From the cell containing the given text, extract its center point as (x, y) coordinate. 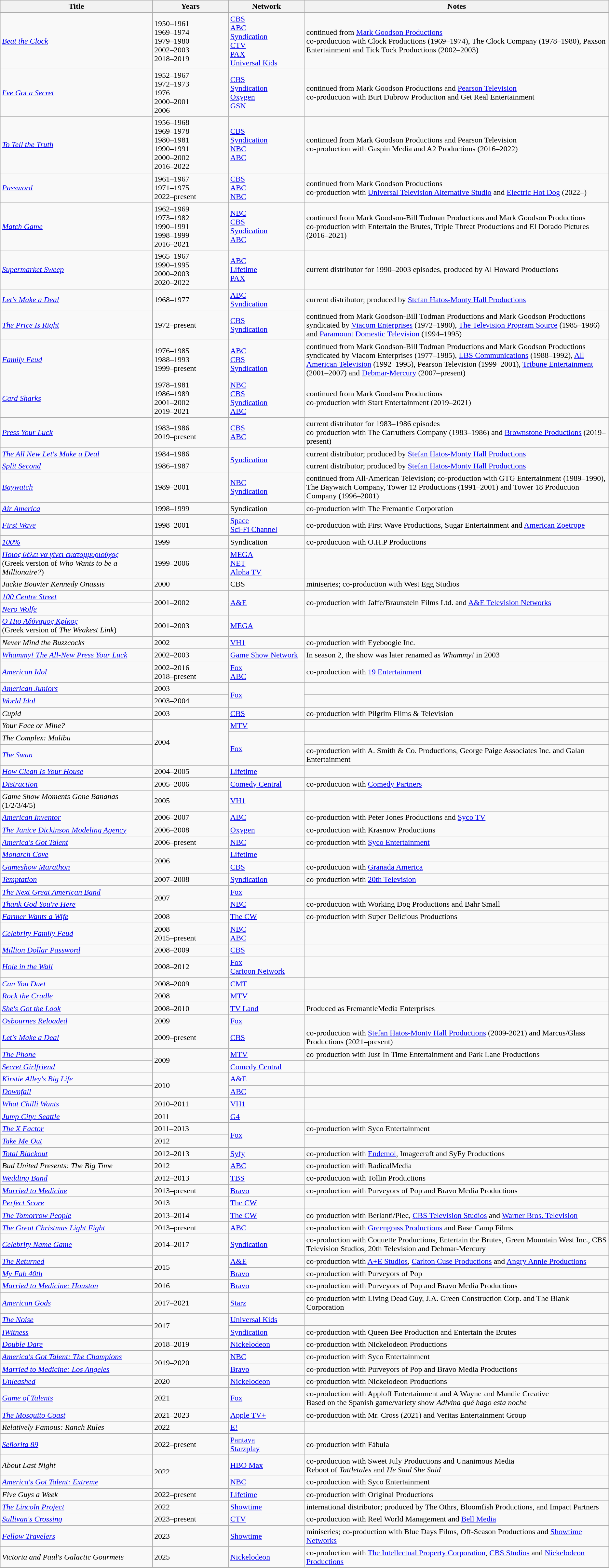
Married to Medicine: Houston (76, 1286)
FoxABC (266, 671)
PantayaStarzplay (266, 1444)
In season 2, the show was later renamed as Whammy! in 2003 (457, 655)
2001–2002 (190, 603)
America's Got Talent (76, 842)
FoxCartoon Network (266, 967)
American Inventor (76, 818)
America's Got Talent: Extreme (76, 1482)
2017–2021 (190, 1303)
2014–2017 (190, 1245)
co-production with Stefan Hatos-Monty Hall Productions (2009-2021) and Marcus/Glass Productions (2021–present) (457, 1038)
2003–2004 (190, 701)
Card Sharks (76, 398)
Split Second (76, 466)
Fellow Travelers (76, 1536)
The Tomorrow People (76, 1215)
co-production with A+E Studios, Carlton Cuse Productions and Angry Annie Productions (457, 1261)
Whammy! The All-New Press Your Luck (76, 655)
About Last Night (76, 1465)
The Janice Dickinson Modeling Agency (76, 830)
2006–2008 (190, 830)
co-production with Queen Bee Production and Entertain the Brutes (457, 1332)
Produced as FremantleMedia Enterprises (457, 1008)
Network (266, 7)
2006–2007 (190, 818)
Bud United Presents: The Big Time (76, 1166)
co-production with Pilgrim Films & Television (457, 713)
First Wave (76, 525)
2004–2005 (190, 772)
co-production with Greengrass Productions and Base Camp Films (457, 1228)
2005–2006 (190, 784)
Game Show Moments Gone Bananas (1/2/3/4/5) (76, 801)
co-production with Comedy Partners (457, 784)
1976–19851988–19931999–present (190, 359)
Victoria and Paul's Galactic Gourmets (76, 1557)
G4 (266, 1116)
Ποιος θέλει να γίνει εκατομμυριούχος (Greek version of Who Wants to be a Millionaire?) (76, 563)
1999–2006 (190, 563)
co-production with 20th Television (457, 879)
Farmer Wants a Wife (76, 916)
continued from Mark Goodson Productionsco-production with Start Entertainment (2019–2021) (457, 398)
E! (266, 1427)
IWitness (76, 1332)
miniseries; co-production with Blue Days Films, Off-Season Productions and Showtime Networks (457, 1536)
1989–2001 (190, 487)
Can You Duet (76, 984)
CTV (266, 1519)
Downfall (76, 1091)
2008–2012 (190, 967)
Press Your Luck (76, 432)
2013–2014 (190, 1215)
1968–1977 (190, 299)
SpaceSci-Fi Channel (266, 525)
2013 (190, 1203)
What Chilli Wants (76, 1104)
co-production with Tollin Productions (457, 1178)
2025 (190, 1557)
co-production with Mr. Cross (2021) and Veritas Entertainment Group (457, 1415)
2006–present (190, 842)
MEGA (266, 626)
Never Mind the Buzzcocks (76, 642)
Baywatch (76, 487)
Total Blackout (76, 1153)
2021 (190, 1398)
Ο Πιο Αδύναμος Κρίκος(Greek version of The Weakest Link) (76, 626)
1952–19671972–197319762000–20012006 (190, 93)
Cupid (76, 713)
Thank God You're Here (76, 904)
100 Centre Street (76, 597)
Kirstie Alley's Big Life (76, 1079)
continued from Mark Goodson Productions and Pearson Televisionco-production with Burt Dubrow Production and Get Real Entertainment (457, 93)
1962–19691973–19821990–19911998–19992016–2021 (190, 226)
2002–20162018–present (190, 671)
America's Got Talent: The Champions (76, 1357)
1950–19611969–19741979–19802002–20032018–2019 (190, 41)
Distraction (76, 784)
1986–1987 (190, 466)
2002 (190, 642)
co-production with Fábula (457, 1444)
My Fab 40th (76, 1274)
co-production with Berlanti/Plec, CBS Television Studios and Warner Bros. Television (457, 1215)
ABCSyndication (266, 299)
To Tell the Truth (76, 144)
American Juniors (76, 688)
1984–1986 (190, 454)
Rock the Cradle (76, 996)
CBSABCSyndicationCTVPAXUniversal Kids (266, 41)
Family Feud (76, 359)
co-production with Endemol, Imagecraft and SyFy Productions (457, 1153)
The Mosquito Coast (76, 1415)
current distributor for 1990–2003 episodes, produced by Al Howard Productions (457, 269)
2007 (190, 898)
co-production with 19 Entertainment (457, 671)
Air America (76, 508)
1972–present (190, 325)
2023 (190, 1536)
The Phone (76, 1054)
Syfy (266, 1153)
Perfect Score (76, 1203)
Osbournes Reloaded (76, 1021)
Relatively Famous: Ranch Rules (76, 1427)
The X Factor (76, 1129)
ABCLifetimePAX (266, 269)
2007–2008 (190, 879)
Game Show Network (266, 655)
20082015–present (190, 933)
co-production with A. Smith & Co. Productions, George Paige Associates Inc. and Galan Entertainment (457, 755)
co-production with O.H.P Productions (457, 542)
co-production with Apploff Entertainment and A Wayne and Mandie CreativeBased on the Spanish game/variety show Adivina qué hago esta noche (457, 1398)
Beat the Clock (76, 41)
The Lincoln Project (76, 1507)
co-production with Reel World Management and Bell Media (457, 1519)
2018–2019 (190, 1344)
She's Got the Look (76, 1008)
co-production with Just-In Time Entertainment and Park Lane Productions (457, 1054)
100% (76, 542)
The Noise (76, 1319)
Wedding Band (76, 1178)
co-production with Eyeboogie Inc. (457, 642)
co-production with The Fremantle Corporation (457, 508)
Password (76, 188)
The Next Great American Band (76, 892)
The Great Christmas Light Fight (76, 1228)
TBS (266, 1178)
2023–present (190, 1519)
I've Got a Secret (76, 93)
co-production with RadicalMedia (457, 1166)
2015 (190, 1267)
CBSSyndicationNBCABC (266, 144)
Unleashed (76, 1382)
Game of Talents (76, 1398)
Universal Kids (266, 1319)
1983–19862019–present (190, 432)
1961–19671971–19752022–present (190, 188)
The Complex: Malibu (76, 738)
Jump City: Seattle (76, 1116)
Five Guys a Week (76, 1494)
2008–2010 (190, 1008)
miniseries; co-production with West Egg Studios (457, 584)
CBSSyndicationOxygenGSN (266, 93)
continued from Mark Goodson Productions and Pearson Televisionco-production with Gaspin Media and A2 Productions (2016–2022) (457, 144)
Nero Wolfe (76, 609)
2016 (190, 1286)
2011–2013 (190, 1129)
2019–2020 (190, 1363)
Notes (457, 7)
2017 (190, 1326)
co-production with Jaffe/Braunstein Films Ltd. and A&E Television Networks (457, 603)
Oxygen (266, 830)
The All New Let's Make a Deal (76, 454)
Match Game (76, 226)
international distributor; produced by The Othrs, Bloomfish Productions, and Impact Partners (457, 1507)
Temptation (76, 879)
Married to Medicine: Los Angeles (76, 1369)
CBSABCNBC (266, 188)
2021–2023 (190, 1415)
The Price Is Right (76, 325)
2000 (190, 584)
The Swan (76, 755)
CMT (266, 984)
2010–2011 (190, 1104)
co-production with Granada America (457, 867)
American Gods (76, 1303)
co-production with The Intellectual Property Corporation, CBS Studios and Nickelodeon Productions (457, 1557)
co-production with Sweet July Productions and Unanimous MediaReboot of Tattletales and He Said She Said (457, 1465)
ABCCBSSyndication (266, 359)
HBO Max (266, 1465)
2004 (190, 742)
Sullivan's Crossing (76, 1519)
co-production with Krasnow Productions (457, 830)
Apple TV+ (266, 1415)
NBCSyndication (266, 487)
Years (190, 7)
NBCABC (266, 933)
Señorita 89 (76, 1444)
2001–2003 (190, 626)
2002–2003 (190, 655)
MEGANETAlpha TV (266, 563)
Take Me Out (76, 1141)
co-production with Super Delicious Productions (457, 916)
co-production with First Wave Productions, Sugar Entertainment and American Zoetrope (457, 525)
co-production with Coquette Productions, Entertain the Brutes, Green Mountain West Inc., CBS Television Studios, 20th Television and Debmar-Mercury (457, 1245)
Jackie Bouvier Kennedy Onassis (76, 584)
co-production with Peter Jones Productions and Syco TV (457, 818)
Your Face or Mine? (76, 726)
1956–19681969–19781980–19811990–19912000–20022016–2022 (190, 144)
2010 (190, 1085)
How Clean Is Your House (76, 772)
Married to Medicine (76, 1191)
The Returned (76, 1261)
Starz (266, 1303)
current distributor for 1983–1986 episodesco-production with The Carruthers Company (1983–1986) and Brownstone Productions (2019–present) (457, 432)
2009–present (190, 1038)
continued from Mark Goodson Productionsco-production with Universal Television Alternative Studio and Electric Hot Dog (2022–) (457, 188)
co-production with Working Dog Productions and Bahr Small (457, 904)
Celebrity Family Feud (76, 933)
Gameshow Marathon (76, 867)
2020 (190, 1382)
co-production with Living Dead Guy, J.A. Green Construction Corp. and The Blank Corporation (457, 1303)
1999 (190, 542)
CBSSyndication (266, 325)
1998–2001 (190, 525)
2011 (190, 1116)
Million Dollar Password (76, 950)
Supermarket Sweep (76, 269)
CBSABC (266, 432)
Double Dare (76, 1344)
Hole in the Wall (76, 967)
co-production with Original Productions (457, 1494)
Title (76, 7)
Secret Girlfriend (76, 1067)
2005 (190, 801)
1998–1999 (190, 508)
Monarch Cove (76, 855)
American Idol (76, 671)
TV Land (266, 1008)
co-production with Purveyors of Pop (457, 1274)
World Idol (76, 701)
1978–19811986–19892001–20022019–2021 (190, 398)
1965–19671990–19952000–20032020–2022 (190, 269)
Celebrity Name Game (76, 1245)
2006 (190, 861)
